Find where the given text appears and provide that cell's center as [x, y] coordinate. 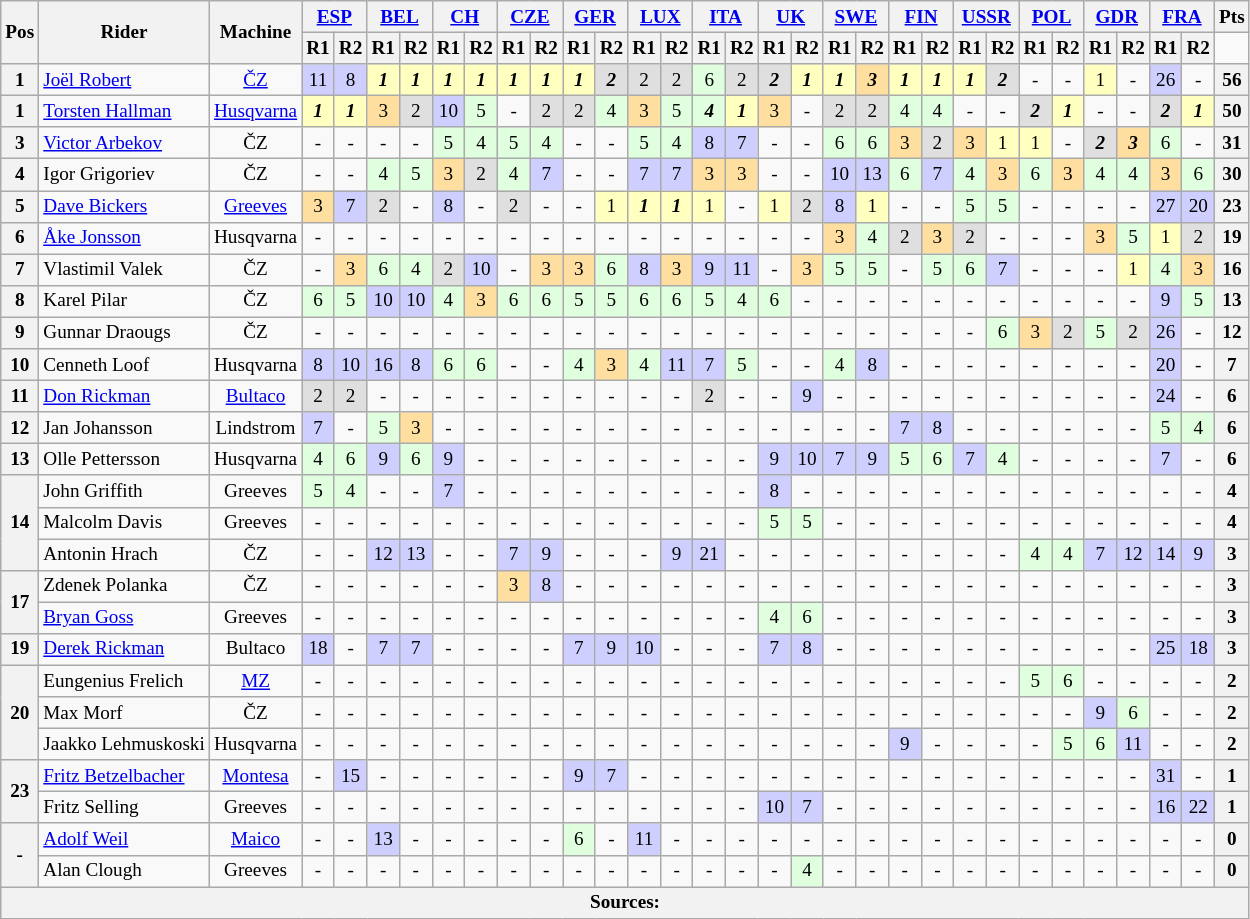
Montesa [255, 776]
Joël Robert [124, 80]
CH [464, 17]
ESP [334, 17]
MZ [255, 681]
Adolf Weil [124, 839]
Lindstrom [255, 428]
Åke Jonsson [124, 238]
BEL [400, 17]
ITA [726, 17]
Fritz Selling [124, 808]
Cenneth Loof [124, 365]
UK [790, 17]
Sources: [626, 902]
56 [1232, 80]
Olle Pettersson [124, 460]
50 [1232, 111]
Maico [255, 839]
Vlastimil Valek [124, 270]
Victor Arbekov [124, 143]
POL [1052, 17]
John Griffith [124, 491]
Don Rickman [124, 396]
USSR [986, 17]
GDR [1116, 17]
27 [1166, 206]
Malcolm Davis [124, 523]
Bryan Goss [124, 618]
Gunnar Draougs [124, 333]
Fritz Betzelbacher [124, 776]
25 [1166, 649]
Pos [20, 32]
22 [1198, 808]
FRA [1182, 17]
24 [1166, 396]
15 [350, 776]
GER [594, 17]
FIN [922, 17]
SWE [856, 17]
Rider [124, 32]
Max Morf [124, 713]
Jan Johansson [124, 428]
Igor Grigoriev [124, 175]
17 [20, 602]
Alan Clough [124, 871]
Zdenek Polanka [124, 586]
Eungenius Frelich [124, 681]
Pts [1232, 17]
CZE [530, 17]
Antonin Hrach [124, 554]
LUX [660, 17]
21 [710, 554]
Karel Pilar [124, 301]
Derek Rickman [124, 649]
Dave Bickers [124, 206]
Jaakko Lehmuskoski [124, 744]
Machine [255, 32]
30 [1232, 175]
Torsten Hallman [124, 111]
